Provide the (X, Y) coordinate of the cell's center where the given text is located.  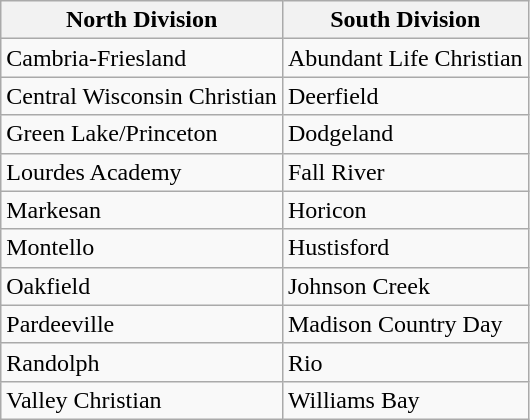
Williams Bay (405, 400)
Dodgeland (405, 134)
Valley Christian (142, 400)
South Division (405, 20)
Fall River (405, 172)
North Division (142, 20)
Johnson Creek (405, 286)
Rio (405, 362)
Horicon (405, 210)
Montello (142, 248)
Green Lake/Princeton (142, 134)
Madison Country Day (405, 324)
Cambria-Friesland (142, 58)
Deerfield (405, 96)
Hustisford (405, 248)
Lourdes Academy (142, 172)
Pardeeville (142, 324)
Abundant Life Christian (405, 58)
Central Wisconsin Christian (142, 96)
Oakfield (142, 286)
Markesan (142, 210)
Randolph (142, 362)
